Output the (x, y) coordinate of the center of the cell containing the given text.  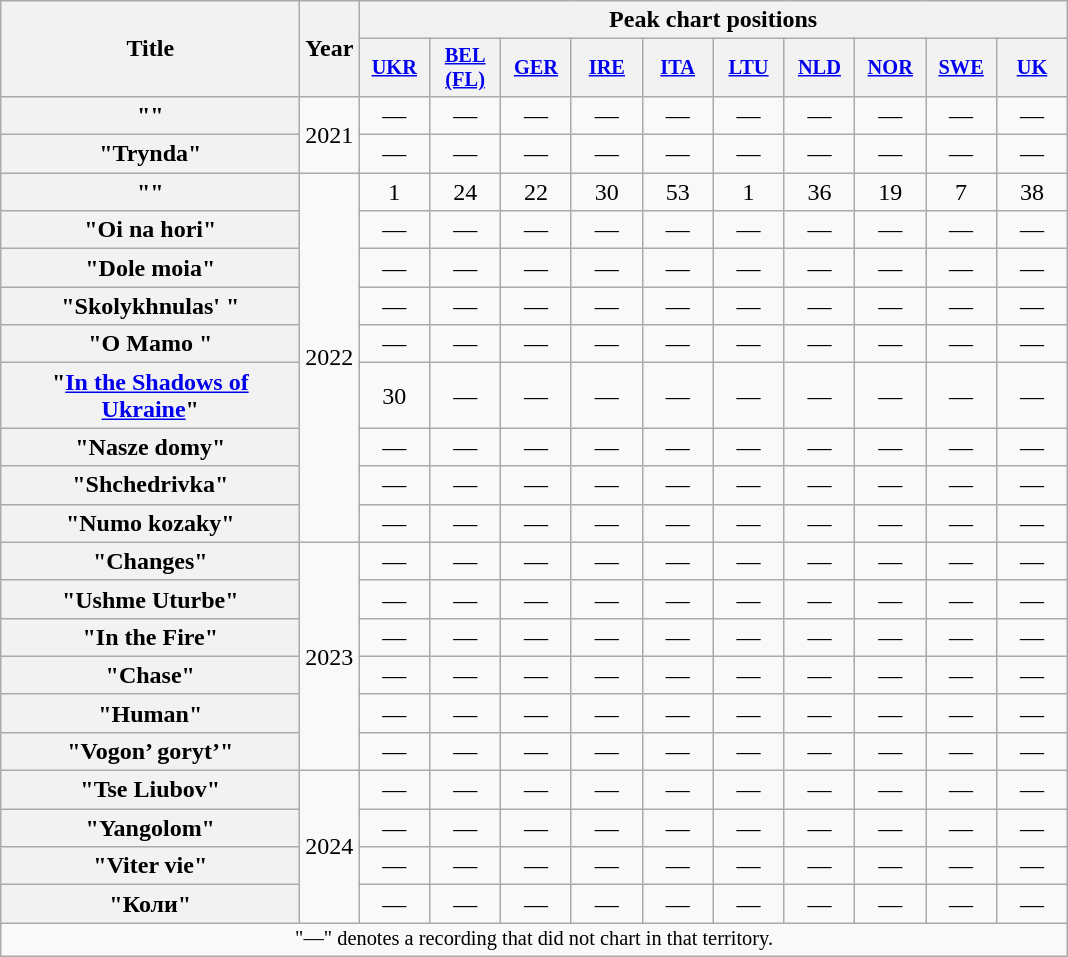
BEL(FL) (466, 68)
"Chase" (150, 675)
NOR (890, 68)
19 (890, 192)
IRE (606, 68)
"Nasze domy" (150, 447)
"Ushme Uturbe" (150, 599)
"Vogon’ goryt’" (150, 751)
NLD (820, 68)
"Trynda" (150, 154)
"Oi na hori" (150, 230)
38 (1032, 192)
ITA (678, 68)
"Skolykhnulas' " (150, 306)
"—" denotes a recording that did not chart in that territory. (534, 940)
7 (962, 192)
UKR (394, 68)
24 (466, 192)
53 (678, 192)
2021 (330, 134)
UK (1032, 68)
36 (820, 192)
"Changes" (150, 561)
Title (150, 49)
"O Mamo " (150, 344)
2024 (330, 847)
"Коли" (150, 904)
"In the Shadows of Ukraine" (150, 396)
SWE (962, 68)
"Yangolom" (150, 828)
LTU (748, 68)
Peak chart positions (714, 20)
22 (536, 192)
"Viter vie" (150, 866)
2022 (330, 358)
"Dole moia" (150, 268)
"Numo kozaky" (150, 523)
"Human" (150, 713)
"Shchedrivka" (150, 485)
2023 (330, 656)
"In the Fire" (150, 637)
Year (330, 49)
GER (536, 68)
"Tse Liubov" (150, 790)
